Identify which cell holds the provided text, then report its [X, Y] central coordinate. 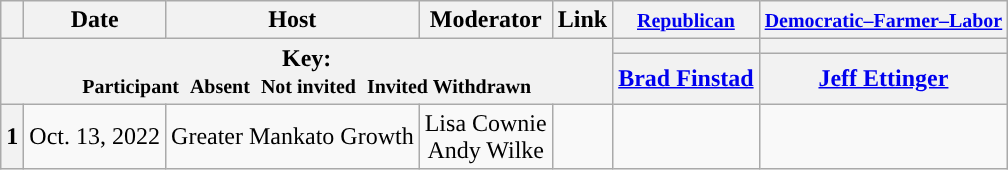
Greater Mankato Growth [293, 136]
Host [293, 20]
Link [582, 20]
Moderator [486, 20]
Brad Finstad [686, 78]
Date [95, 20]
Lisa CownieAndy Wilke [486, 136]
Key: Participant Absent Not invited Invited Withdrawn [307, 72]
Democratic–Farmer–Labor [884, 20]
1 [12, 136]
Oct. 13, 2022 [95, 136]
Republican [686, 20]
Jeff Ettinger [884, 78]
